Capture the cell that displays the provided text and extract its [x, y] central coordinate. 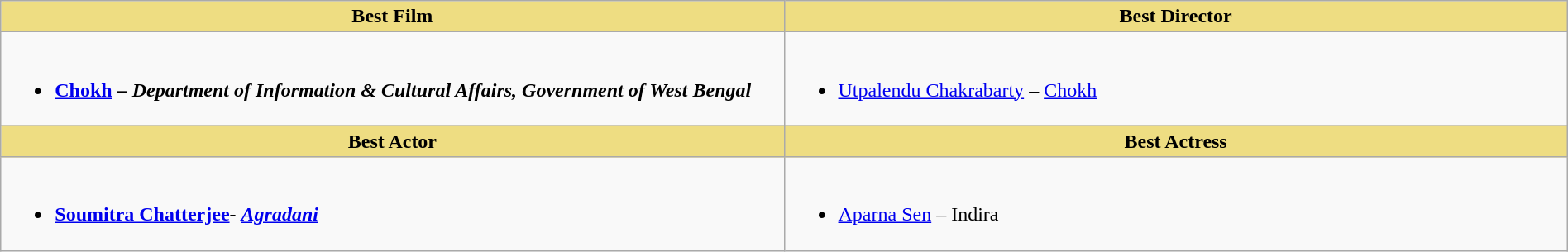
Utpalendu Chakrabarty – Chokh [1176, 79]
Best Actress [1176, 141]
Best Director [1176, 17]
Aparna Sen – Indira [1176, 203]
Chokh – Department of Information & Cultural Affairs, Government of West Bengal [392, 79]
Best Actor [392, 141]
Soumitra Chatterjee- Agradani [392, 203]
Best Film [392, 17]
